Output the [x, y] coordinate of the center of the cell containing the given text.  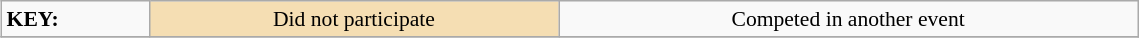
Competed in another event [848, 19]
KEY: [76, 19]
Did not participate [354, 19]
